Search for the cell housing the specified text and yield its [X, Y] center coordinate. 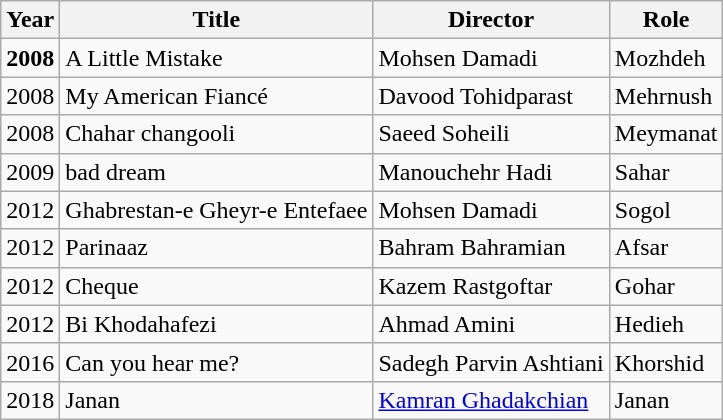
Title [216, 20]
Mehrnush [666, 96]
Manouchehr Hadi [491, 172]
Saeed Soheili [491, 134]
Sogol [666, 210]
Bahram Bahramian [491, 248]
Meymanat [666, 134]
Parinaaz [216, 248]
My American Fiancé [216, 96]
A Little Mistake [216, 58]
2018 [30, 400]
Sahar [666, 172]
Role [666, 20]
2009 [30, 172]
Khorshid [666, 362]
Kazem Rastgoftar [491, 286]
Gohar [666, 286]
Year [30, 20]
Chahar changooli [216, 134]
Mozhdeh [666, 58]
Director [491, 20]
Kamran Ghadakchian [491, 400]
2016 [30, 362]
Ghabrestan-e Gheyr-e Entefaee [216, 210]
Can you hear me? [216, 362]
Bi Khodahafezi [216, 324]
Davood Tohidparast [491, 96]
Cheque [216, 286]
Sadegh Parvin Ashtiani [491, 362]
bad dream [216, 172]
Hedieh [666, 324]
Ahmad Amini [491, 324]
Afsar [666, 248]
